Identify which cell holds the provided text, then report its (X, Y) central coordinate. 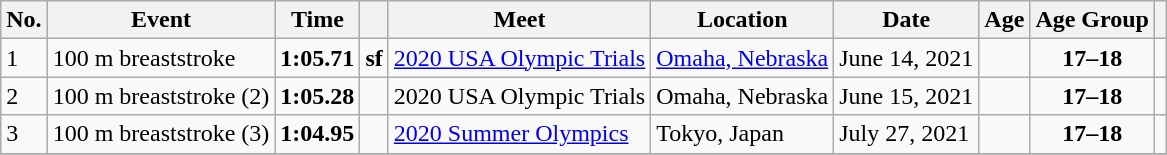
July 27, 2021 (906, 134)
Meet (519, 20)
1 (24, 58)
June 14, 2021 (906, 58)
Event (161, 20)
No. (24, 20)
Location (742, 20)
Age (1004, 20)
1:05.28 (318, 96)
sf (374, 58)
Time (318, 20)
2 (24, 96)
Age Group (1092, 20)
2020 Summer Olympics (519, 134)
June 15, 2021 (906, 96)
100 m breaststroke (2) (161, 96)
1:05.71 (318, 58)
Tokyo, Japan (742, 134)
3 (24, 134)
Date (906, 20)
100 m breaststroke (161, 58)
100 m breaststroke (3) (161, 134)
1:04.95 (318, 134)
